Locate the cell with the specified text and output its (x, y) center coordinate. 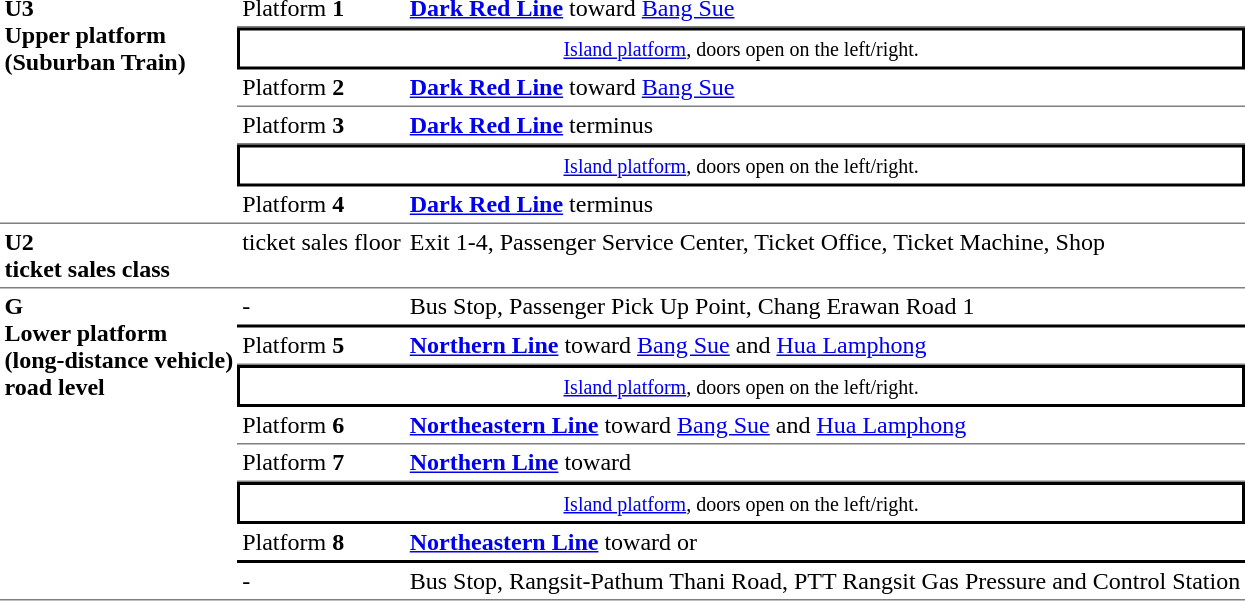
Platform 4 (322, 205)
Bus Stop, Rangsit-Pathum Thani Road, PTT Rangsit Gas Pressure and Control Station (824, 582)
Platform 6 (322, 426)
Exit 1-4, Passenger Service Center, Ticket Office, Ticket Machine, Shop (824, 256)
Northeastern Line toward or (824, 544)
Platform 3 (322, 126)
U2ticket sales class (119, 256)
Platform 5 (322, 347)
Northeastern Line toward Bang Sue and Hua Lamphong (824, 426)
GLower platform(long-distance vehicle)road level (119, 444)
ticket sales floor (322, 256)
Platform 8 (322, 544)
Platform 7 (322, 463)
Dark Red Line toward Bang Sue (824, 89)
Platform 2 (322, 89)
Northern Line toward Bang Sue and Hua Lamphong (824, 347)
Northern Line toward (824, 463)
Bus Stop, Passenger Pick Up Point, Chang Erawan Road 1 (824, 308)
